Return (X, Y) of the center of cell containing provided text 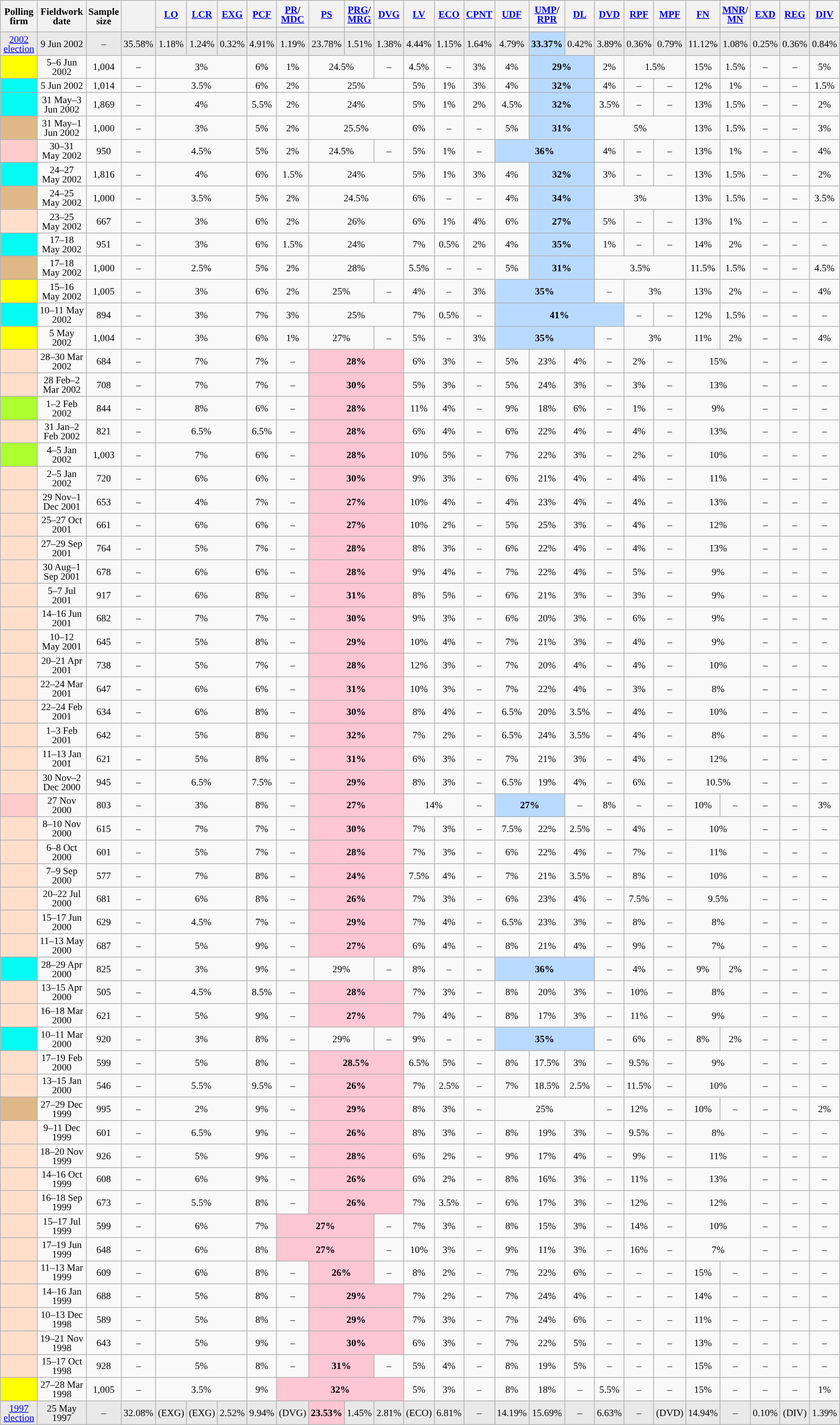
30 Aug–1 Sep 2001 (62, 572)
2.81% (389, 1413)
1.38% (389, 43)
1.24% (202, 43)
16–18 Sep 1999 (62, 1203)
32.08% (139, 1413)
0.84% (824, 43)
920 (103, 1039)
34% (562, 198)
Fieldwork date (62, 16)
13–15 Apr 2000 (62, 992)
PR/MDC (292, 14)
0.32% (232, 43)
23.78% (327, 43)
764 (103, 548)
UMP/RPR (547, 14)
0.10% (765, 1413)
1.19% (292, 43)
35.58% (139, 43)
4.91% (262, 43)
15–17 Jul 1999 (62, 1226)
10–11 May 2002 (62, 315)
950 (103, 151)
6–8 Oct 2000 (62, 852)
803 (103, 805)
25 May 1997 (62, 1413)
687 (103, 945)
653 (103, 502)
23.53% (327, 1413)
CPNT (479, 14)
684 (103, 361)
PS (327, 14)
6.81% (449, 1413)
678 (103, 572)
1.18% (171, 43)
4.44% (419, 43)
505 (103, 992)
DVD (609, 14)
844 (103, 408)
22–24 Feb 2001 (62, 712)
14–16 Oct 1999 (62, 1179)
894 (103, 315)
17–19 Jun 1999 (62, 1249)
1.64% (479, 43)
4.79% (512, 43)
708 (103, 385)
ECO (449, 14)
995 (103, 1109)
11.12% (703, 43)
615 (103, 829)
4–5 Jan 2002 (62, 455)
REG (795, 14)
1,869 (103, 104)
5 Jun 2002 (62, 86)
10–11 Mar 2000 (62, 1039)
8.5% (262, 992)
27–29 Dec 1999 (62, 1109)
1,816 (103, 174)
1,003 (103, 455)
13–15 Jan 2000 (62, 1086)
EXG (232, 14)
1.51% (359, 43)
29 Nov–1 Dec 2001 (62, 502)
2002 election (19, 43)
642 (103, 735)
643 (103, 1343)
1.45% (359, 1413)
682 (103, 618)
(DVD) (669, 1413)
589 (103, 1319)
661 (103, 525)
5–6 Jun 2002 (62, 67)
11–13 Jan 2001 (62, 758)
EXD (765, 14)
1.39% (824, 1413)
31 May–3 Jun 2002 (62, 104)
15–17 Jun 2000 (62, 922)
(DIV) (795, 1413)
2.52% (232, 1413)
2–5 Jan 2002 (62, 478)
17.5% (547, 1062)
24–27 May 2002 (62, 174)
951 (103, 244)
27–29 Sep 2001 (62, 548)
577 (103, 875)
28.5% (356, 1062)
821 (103, 431)
9.94% (262, 1413)
15–17 Oct 1998 (62, 1366)
41% (559, 315)
1.08% (735, 43)
738 (103, 665)
928 (103, 1366)
1.15% (449, 43)
18.5% (547, 1086)
28–29 Apr 2000 (62, 969)
14–16 Jan 1999 (62, 1296)
917 (103, 595)
14.19% (512, 1413)
1997 election (19, 1413)
DVG (389, 14)
634 (103, 712)
825 (103, 969)
11–13 Mar 1999 (62, 1273)
645 (103, 642)
UDF (512, 14)
19–21 Nov 1998 (62, 1343)
(DVG) (292, 1413)
5–7 Jul 2001 (62, 595)
546 (103, 1086)
28 Feb–2 Mar 2002 (62, 385)
9–11 Dec 1999 (62, 1132)
608 (103, 1179)
20–22 Jul 2000 (62, 899)
31 May–1 Jun 2002 (62, 128)
23–25 May 2002 (62, 221)
720 (103, 478)
688 (103, 1296)
11–13 May 2000 (62, 945)
10–13 Dec 1998 (62, 1319)
25–27 Oct 2001 (62, 525)
LCR (202, 14)
LV (419, 14)
10–12 May 2001 (62, 642)
609 (103, 1273)
25.5% (356, 128)
0.25% (765, 43)
30 Nov–2 Dec 2000 (62, 782)
10.5% (718, 782)
14.94% (703, 1413)
18–20 Nov 1999 (62, 1156)
1–3 Feb 2001 (62, 735)
647 (103, 689)
681 (103, 899)
22–24 Mar 2001 (62, 689)
15.69% (547, 1413)
1–2 Feb 2002 (62, 408)
945 (103, 782)
5 May 2002 (62, 338)
14–16 Jun 2001 (62, 618)
648 (103, 1249)
PRG/MRG (359, 14)
DIV (824, 14)
28–30 Mar 2002 (62, 361)
8–10 Nov 2000 (62, 829)
1,014 (103, 86)
LO (171, 14)
17–19 Feb 2000 (62, 1062)
(ECO) (419, 1413)
7–9 Sep 2000 (62, 875)
0.42% (580, 43)
Samplesize (103, 16)
3.89% (609, 43)
16–18 Mar 2000 (62, 1016)
673 (103, 1203)
31 Jan–2 Feb 2002 (62, 431)
24–25 May 2002 (62, 198)
15–16 May 2002 (62, 291)
MNR/MN (735, 14)
MPF (669, 14)
629 (103, 922)
27 Nov 2000 (62, 805)
20–21 Apr 2001 (62, 665)
PCF (262, 14)
33.37% (547, 43)
30–31 May 2002 (62, 151)
9 Jun 2002 (62, 43)
667 (103, 221)
Polling firm (19, 16)
RPF (639, 14)
FN (703, 14)
DL (580, 14)
27–28 Mar 1998 (62, 1390)
926 (103, 1156)
6.63% (609, 1413)
0.79% (669, 43)
